From the cell containing the given text, extract its center point as [X, Y] coordinate. 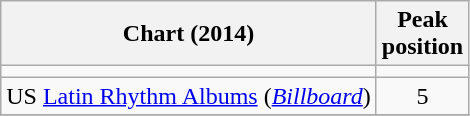
Chart (2014) [189, 34]
US Latin Rhythm Albums (Billboard) [189, 96]
Peakposition [422, 34]
5 [422, 96]
